Capture the cell that displays the provided text and extract its [X, Y] central coordinate. 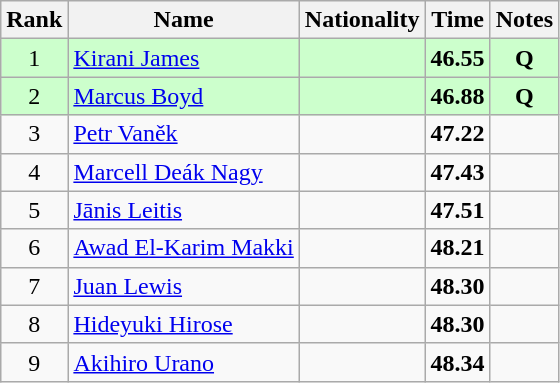
Akihiro Urano [184, 362]
Petr Vaněk [184, 134]
8 [34, 324]
1 [34, 58]
Marcell Deák Nagy [184, 172]
Name [184, 20]
48.21 [458, 248]
46.88 [458, 96]
Kirani James [184, 58]
46.55 [458, 58]
Nationality [362, 20]
5 [34, 210]
Marcus Boyd [184, 96]
Rank [34, 20]
47.43 [458, 172]
2 [34, 96]
Juan Lewis [184, 286]
7 [34, 286]
3 [34, 134]
Hideyuki Hirose [184, 324]
9 [34, 362]
6 [34, 248]
Jānis Leitis [184, 210]
47.51 [458, 210]
Notes [524, 20]
48.34 [458, 362]
4 [34, 172]
Awad El-Karim Makki [184, 248]
Time [458, 20]
47.22 [458, 134]
